Output the [X, Y] coordinate of the center of the cell containing the given text.  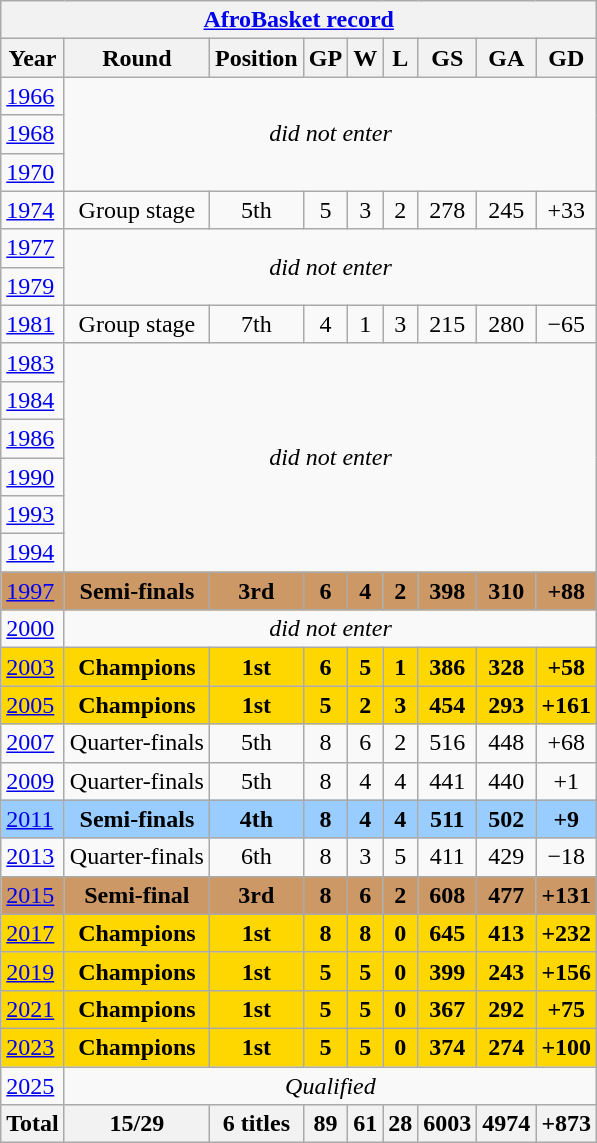
Round [136, 58]
245 [506, 210]
448 [506, 743]
+232 [566, 933]
413 [506, 933]
15/29 [136, 1124]
274 [506, 1047]
1993 [33, 515]
Semi-final [136, 895]
2025 [33, 1085]
+58 [566, 667]
1966 [33, 96]
1979 [33, 286]
+68 [566, 743]
2000 [33, 629]
2003 [33, 667]
GP [325, 58]
1977 [33, 248]
+9 [566, 819]
GS [448, 58]
1968 [33, 134]
4th [256, 819]
398 [448, 591]
+1 [566, 781]
−65 [566, 324]
516 [448, 743]
4974 [506, 1124]
440 [506, 781]
2015 [33, 895]
367 [448, 1009]
411 [448, 857]
L [400, 58]
2017 [33, 933]
Year [33, 58]
280 [506, 324]
+156 [566, 971]
1984 [33, 400]
7th [256, 324]
429 [506, 857]
+131 [566, 895]
6 titles [256, 1124]
399 [448, 971]
2013 [33, 857]
441 [448, 781]
511 [448, 819]
Total [33, 1124]
−18 [566, 857]
+161 [566, 705]
6003 [448, 1124]
Qualified [330, 1085]
+75 [566, 1009]
1994 [33, 553]
215 [448, 324]
2019 [33, 971]
454 [448, 705]
2011 [33, 819]
293 [506, 705]
278 [448, 210]
1970 [33, 172]
6th [256, 857]
1986 [33, 438]
1981 [33, 324]
2009 [33, 781]
W [366, 58]
2007 [33, 743]
477 [506, 895]
89 [325, 1124]
GA [506, 58]
AfroBasket record [299, 20]
2005 [33, 705]
+88 [566, 591]
502 [506, 819]
386 [448, 667]
+100 [566, 1047]
GD [566, 58]
28 [400, 1124]
+33 [566, 210]
Position [256, 58]
608 [448, 895]
1997 [33, 591]
1974 [33, 210]
1990 [33, 477]
61 [366, 1124]
1983 [33, 362]
243 [506, 971]
2023 [33, 1047]
+873 [566, 1124]
328 [506, 667]
374 [448, 1047]
292 [506, 1009]
2021 [33, 1009]
310 [506, 591]
645 [448, 933]
